Return (X, Y) of the center of cell containing provided text 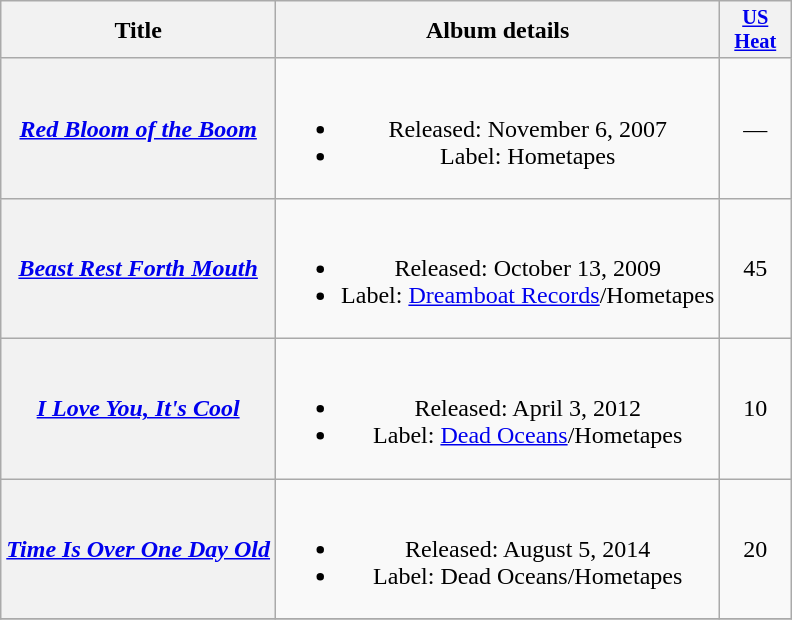
US Heat (756, 30)
20 (756, 549)
Released: April 3, 2012Label: Dead Oceans/Hometapes (498, 409)
Title (138, 30)
— (756, 128)
10 (756, 409)
Released: August 5, 2014Label: Dead Oceans/Hometapes (498, 549)
Beast Rest Forth Mouth (138, 268)
45 (756, 268)
Released: October 13, 2009Label: Dreamboat Records/Hometapes (498, 268)
I Love You, It's Cool (138, 409)
Red Bloom of the Boom (138, 128)
Time Is Over One Day Old (138, 549)
Album details (498, 30)
Released: November 6, 2007Label: Hometapes (498, 128)
